From the cell containing the given text, extract its center point as (x, y) coordinate. 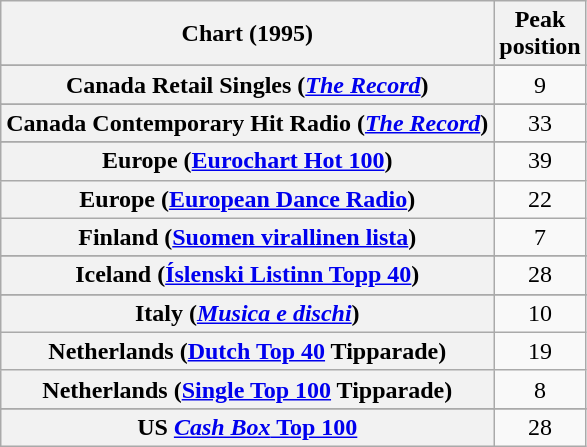
8 (540, 389)
Italy (Musica e dischi) (248, 313)
Netherlands (Single Top 100 Tipparade) (248, 389)
10 (540, 313)
9 (540, 85)
Chart (1995) (248, 34)
Canada Contemporary Hit Radio (The Record) (248, 123)
Europe (Eurochart Hot 100) (248, 161)
7 (540, 237)
Europe (European Dance Radio) (248, 199)
22 (540, 199)
19 (540, 351)
Iceland (Íslenski Listinn Topp 40) (248, 275)
Netherlands (Dutch Top 40 Tipparade) (248, 351)
Finland (Suomen virallinen lista) (248, 237)
Peakposition (540, 34)
39 (540, 161)
Canada Retail Singles (The Record) (248, 85)
US Cash Box Top 100 (248, 427)
33 (540, 123)
